Return the (X, Y) coordinate for the center point of the cell that contains the specified text.  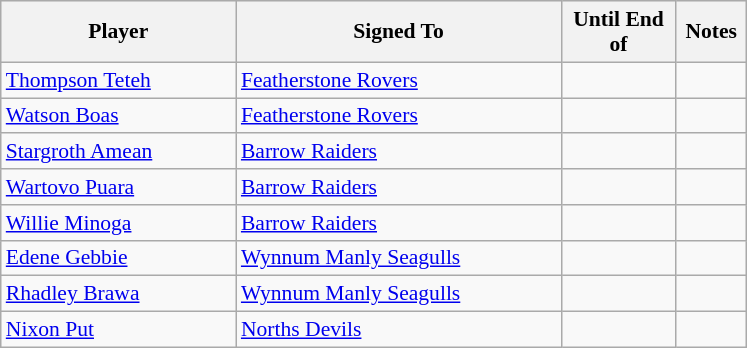
Willie Minoga (118, 223)
Watson Boas (118, 116)
Notes (711, 32)
Stargroth Amean (118, 152)
Until End of (618, 32)
Edene Gebbie (118, 258)
Player (118, 32)
Thompson Teteh (118, 80)
Wartovo Puara (118, 187)
Rhadley Brawa (118, 294)
Signed To (398, 32)
Nixon Put (118, 330)
Norths Devils (398, 330)
